Scan for the cell matching the given text and deliver its [x, y] coordinate at center. 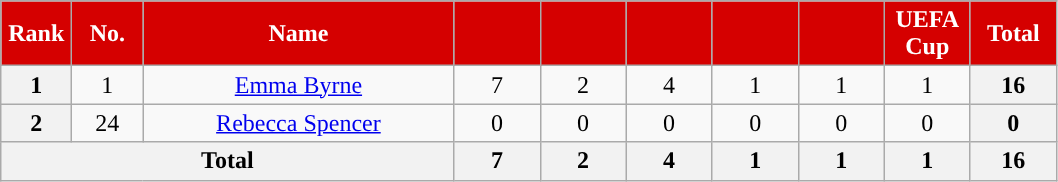
Name [298, 34]
Rebecca Spencer [298, 123]
No. [108, 34]
Emma Byrne [298, 85]
UEFA Cup [927, 34]
24 [108, 123]
Rank [36, 34]
